Capture the cell that displays the provided text and extract its [X, Y] central coordinate. 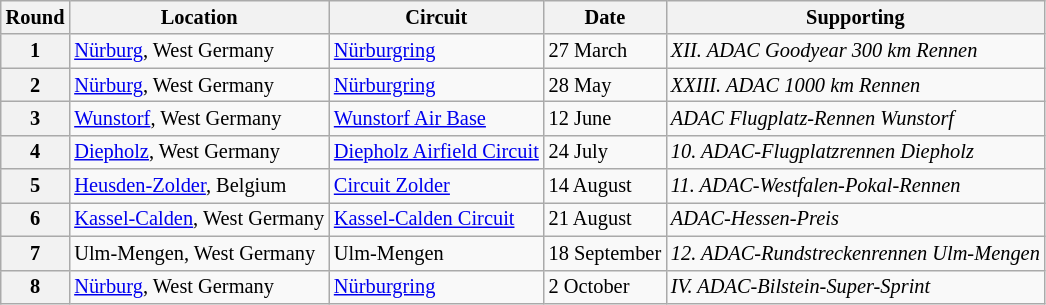
Diepholz Airfield Circuit [436, 152]
Wunstorf, West Germany [199, 118]
3 [36, 118]
Heusden-Zolder, Belgium [199, 186]
10. ADAC-Flugplatzrennen Diepholz [856, 152]
Round [36, 17]
2 [36, 85]
28 May [605, 85]
27 March [605, 51]
4 [36, 152]
Wunstorf Air Base [436, 118]
Circuit [436, 17]
11. ADAC-Westfalen-Pokal-Rennen [856, 186]
8 [36, 287]
IV. ADAC-Bilstein-Super-Sprint [856, 287]
Circuit Zolder [436, 186]
21 August [605, 219]
ADAC Flugplatz-Rennen Wunstorf [856, 118]
12. ADAC-Rundstreckenrennen Ulm-Mengen [856, 253]
5 [36, 186]
Kassel-Calden, West Germany [199, 219]
XII. ADAC Goodyear 300 km Rennen [856, 51]
6 [36, 219]
24 July [605, 152]
Diepholz, West Germany [199, 152]
Location [199, 17]
1 [36, 51]
7 [36, 253]
Ulm-Mengen, West Germany [199, 253]
18 September [605, 253]
Kassel-Calden Circuit [436, 219]
14 August [605, 186]
12 June [605, 118]
ADAC-Hessen-Preis [856, 219]
2 October [605, 287]
XXIII. ADAC 1000 km Rennen [856, 85]
Date [605, 17]
Supporting [856, 17]
Ulm-Mengen [436, 253]
